Detect which cell encompasses the target text, then output its [X, Y] center coordinate. 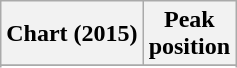
Peakposition [189, 34]
Chart (2015) [72, 34]
